Return (X, Y) of the center of cell containing provided text 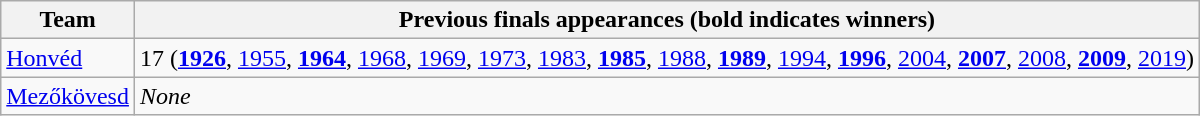
Team (68, 20)
Mezőkövesd (68, 96)
None (666, 96)
Previous finals appearances (bold indicates winners) (666, 20)
Honvéd (68, 58)
17 (1926, 1955, 1964, 1968, 1969, 1973, 1983, 1985, 1988, 1989, 1994, 1996, 2004, 2007, 2008, 2009, 2019) (666, 58)
